Locate the cell with the specified text and output its (x, y) center coordinate. 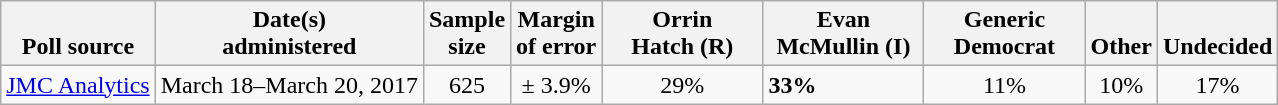
625 (466, 85)
33% (844, 85)
Date(s)administered (289, 34)
OrrinHatch (R) (682, 34)
Undecided (1217, 34)
March 18–March 20, 2017 (289, 85)
Poll source (78, 34)
17% (1217, 85)
± 3.9% (556, 85)
EvanMcMullin (I) (844, 34)
29% (682, 85)
Samplesize (466, 34)
10% (1121, 85)
Other (1121, 34)
Marginof error (556, 34)
GenericDemocrat (1004, 34)
JMC Analytics (78, 85)
11% (1004, 85)
